Determine the [x, y] coordinate at the center of the cell enclosing the given text.  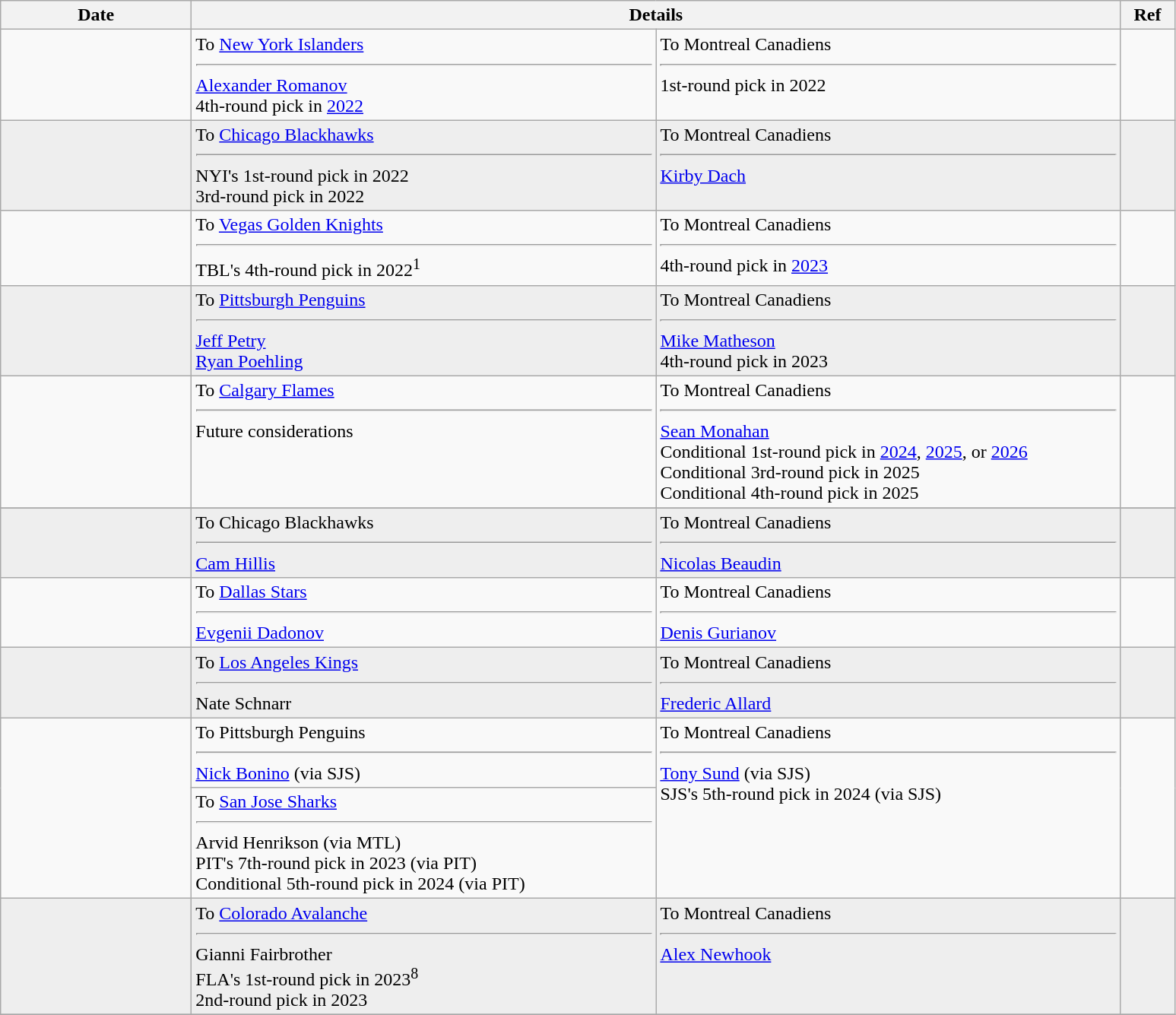
To San Jose SharksArvid Henrikson (via MTL)PIT's 7th-round pick in 2023 (via PIT)Conditional 5th-round pick in 2024 (via PIT) [424, 843]
To Montreal Canadiens1st-round pick in 2022 [888, 75]
Details [656, 15]
To Pittsburgh PenguinsNick Bonino (via SJS) [424, 753]
To Montreal CanadiensAlex Newhook [888, 956]
To Chicago Blackhawks NYI's 1st-round pick in 2022 3rd-round pick in 2022 [424, 166]
To Montreal CanadiensTony Sund (via SJS)SJS's 5th-round pick in 2024 (via SJS) [888, 808]
To Los Angeles KingsNate Schnarr [424, 683]
To Dallas StarsEvgenii Dadonov [424, 613]
To Pittsburgh PenguinsJeff Petry Ryan Poehling [424, 330]
Ref [1148, 15]
To Montreal CanadiensMike Matheson 4th-round pick in 2023 [888, 330]
To Calgary FlamesFuture considerations [424, 442]
Date [96, 15]
To Montreal CanadiensDenis Gurianov [888, 613]
To Vegas Golden KnightsTBL's 4th-round pick in 20221 [424, 248]
To New York IslandersAlexander Romanov 4th-round pick in 2022 [424, 75]
To Montreal CanadiensFrederic Allard [888, 683]
To Montreal CanadiensKirby Dach [888, 166]
To Chicago BlackhawksCam Hillis [424, 543]
To Montreal Canadiens4th-round pick in 2023 [888, 248]
To Colorado AvalancheGianni FairbrotherFLA's 1st-round pick in 202382nd-round pick in 2023 [424, 956]
To Montreal CanadiensNicolas Beaudin [888, 543]
